Locate the cell with the specified text and output its [X, Y] center coordinate. 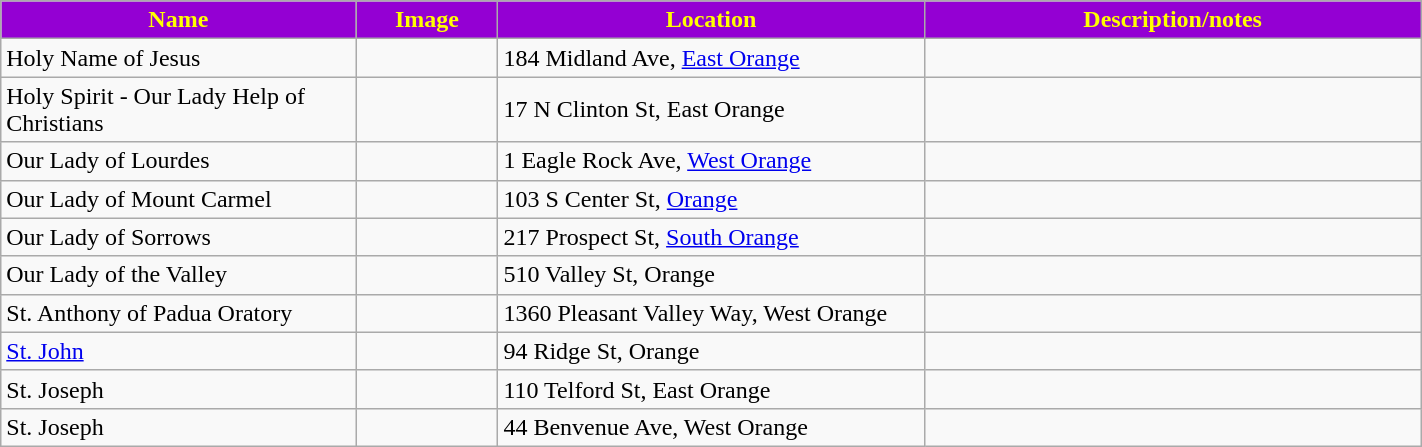
184 Midland Ave, East Orange [711, 58]
Description/notes [1172, 20]
St. Anthony of Padua Oratory [178, 313]
110 Telford St, East Orange [711, 389]
St. John [178, 351]
Our Lady of the Valley [178, 275]
94 Ridge St, Orange [711, 351]
510 Valley St, Orange [711, 275]
1360 Pleasant Valley Way, West Orange [711, 313]
17 N Clinton St, East Orange [711, 110]
Holy Name of Jesus [178, 58]
Name [178, 20]
44 Benvenue Ave, West Orange [711, 427]
Location [711, 20]
Holy Spirit - Our Lady Help of Christians [178, 110]
217 Prospect St, South Orange [711, 237]
103 S Center St, Orange [711, 199]
Our Lady of Mount Carmel [178, 199]
Image [427, 20]
1 Eagle Rock Ave, West Orange [711, 161]
Our Lady of Sorrows [178, 237]
Our Lady of Lourdes [178, 161]
